Search for the cell housing the specified text and yield its [x, y] center coordinate. 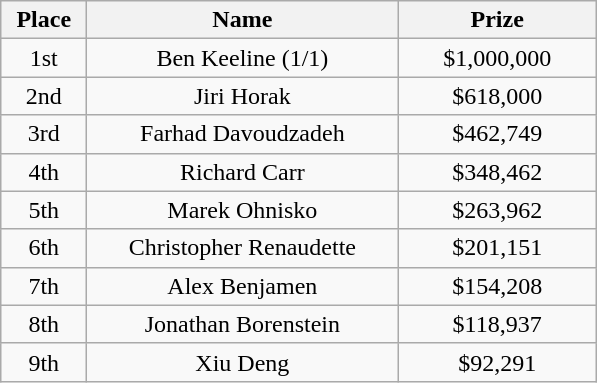
Place [44, 20]
3rd [44, 134]
$154,208 [498, 286]
6th [44, 248]
2nd [44, 96]
$201,151 [498, 248]
Name [242, 20]
4th [44, 172]
Ben Keeline (1/1) [242, 58]
9th [44, 362]
Jonathan Borenstein [242, 324]
Marek Ohnisko [242, 210]
$618,000 [498, 96]
5th [44, 210]
$348,462 [498, 172]
Prize [498, 20]
Christopher Renaudette [242, 248]
Jiri Horak [242, 96]
$263,962 [498, 210]
7th [44, 286]
$92,291 [498, 362]
$1,000,000 [498, 58]
Farhad Davoudzadeh [242, 134]
Alex Benjamen [242, 286]
Xiu Deng [242, 362]
$462,749 [498, 134]
$118,937 [498, 324]
Richard Carr [242, 172]
1st [44, 58]
8th [44, 324]
